Capture the cell that displays the provided text and extract its [x, y] central coordinate. 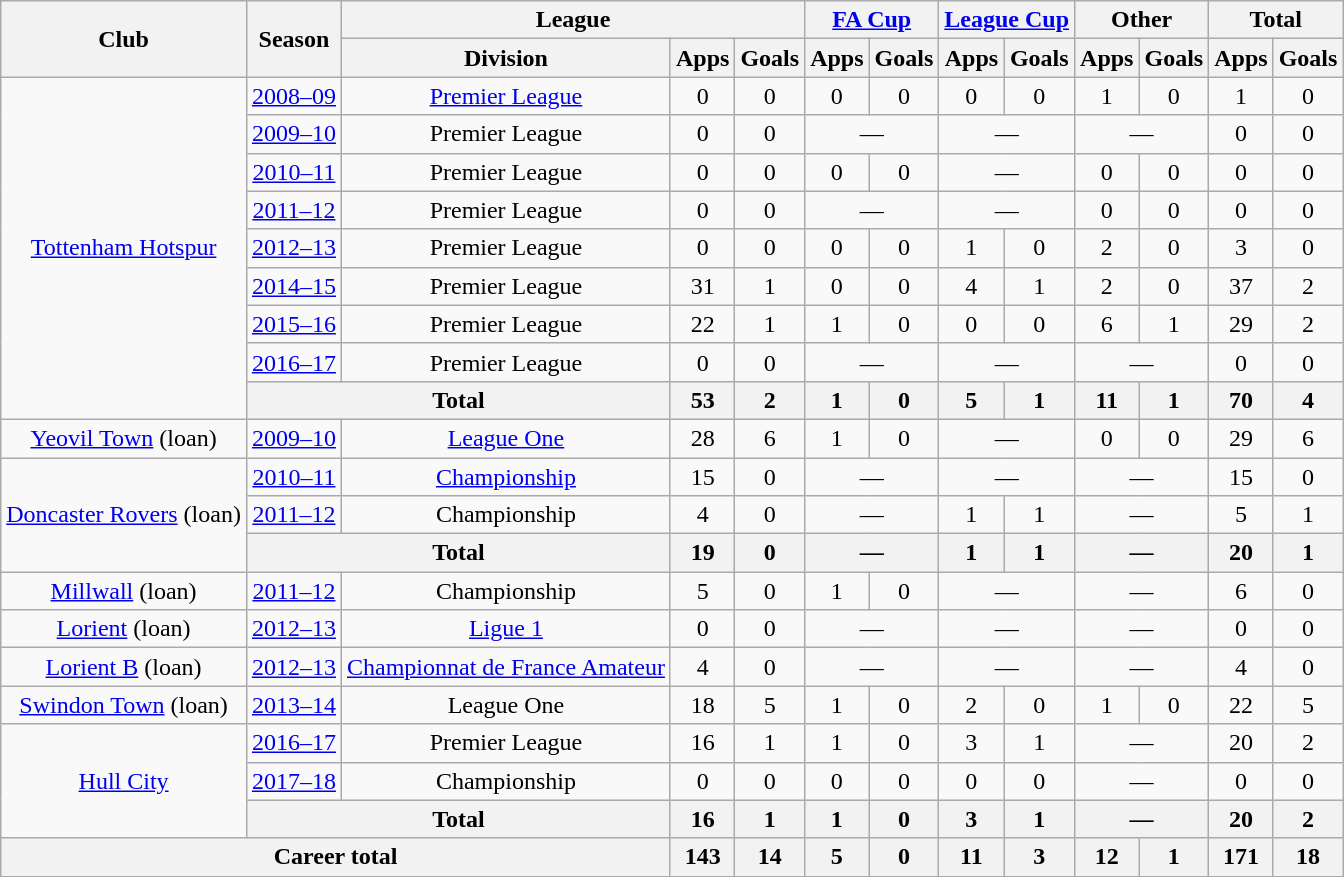
143 [702, 857]
Swindon Town (loan) [124, 705]
Ligue 1 [506, 629]
Career total [336, 857]
Division [506, 58]
Lorient (loan) [124, 629]
31 [702, 286]
Hull City [124, 781]
FA Cup [872, 20]
Championnat de France Amateur [506, 667]
Club [124, 39]
2017–18 [294, 781]
League [572, 20]
2008–09 [294, 96]
Lorient B (loan) [124, 667]
53 [702, 400]
28 [702, 438]
Doncaster Rovers (loan) [124, 515]
League Cup [1007, 20]
37 [1241, 286]
19 [702, 553]
Millwall (loan) [124, 591]
Season [294, 39]
Other [1142, 20]
2014–15 [294, 286]
70 [1241, 400]
2015–16 [294, 324]
171 [1241, 857]
2013–14 [294, 705]
Tottenham Hotspur [124, 248]
12 [1107, 857]
14 [770, 857]
Yeovil Town (loan) [124, 438]
